Capture the cell that displays the provided text and extract its (X, Y) central coordinate. 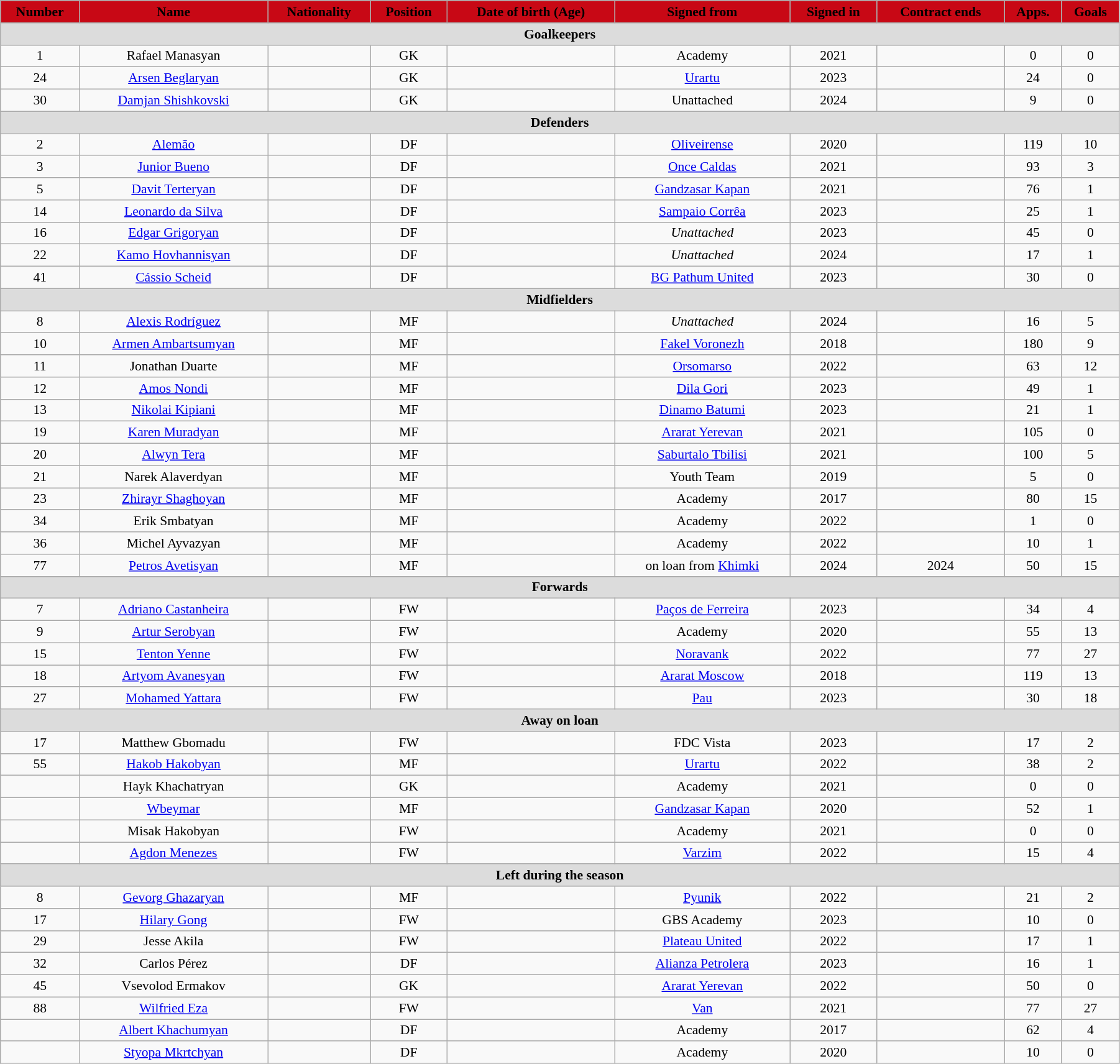
93 (1033, 167)
Jonathan Duarte (174, 366)
Once Caldas (702, 167)
Plateau United (702, 942)
Van (702, 1008)
62 (1033, 1030)
Erik Smbatyan (174, 521)
Zhirayr Shaghoyan (174, 499)
Vsevolod Ermakov (174, 986)
29 (40, 942)
20 (40, 455)
Alexis Rodríguez (174, 322)
76 (1033, 189)
23 (40, 499)
Wilfried Eza (174, 1008)
Damjan Shishkovski (174, 101)
Oliveirense (702, 145)
Carlos Pérez (174, 964)
88 (40, 1008)
49 (1033, 388)
52 (1033, 809)
Signed in (833, 12)
Davit Terteryan (174, 189)
7 (40, 610)
Alwyn Tera (174, 455)
22 (40, 255)
Position (409, 12)
Left during the season (560, 876)
Ararat Moscow (702, 676)
Noravank (702, 654)
Orsomarso (702, 366)
25 (1033, 211)
63 (1033, 366)
Tenton Yenne (174, 654)
Paços de Ferreira (702, 610)
36 (40, 543)
Contract ends (941, 12)
Goalkeepers (560, 34)
Narek Alaverdyan (174, 477)
Kamo Hovhannisyan (174, 255)
Defenders (560, 122)
Varzim (702, 853)
Amos Nondi (174, 388)
Misak Hakobyan (174, 831)
Alemão (174, 145)
Saburtalo Tbilisi (702, 455)
Hakob Hakobyan (174, 764)
Mohamed Yattara (174, 699)
Pau (702, 699)
Styopa Mkrtchyan (174, 1053)
on loan from Khimki (702, 566)
41 (40, 278)
180 (1033, 344)
Youth Team (702, 477)
Wbeymar (174, 809)
Karen Muradyan (174, 433)
Junior Bueno (174, 167)
Artur Serobyan (174, 632)
Albert Khachumyan (174, 1030)
Adriano Castanheira (174, 610)
Alianza Petrolera (702, 964)
Dila Gori (702, 388)
Armen Ambartsumyan (174, 344)
Name (174, 12)
105 (1033, 433)
Signed from (702, 12)
Nationality (318, 12)
Number (40, 12)
Pyunik (702, 897)
32 (40, 964)
Matthew Gbomadu (174, 743)
19 (40, 433)
80 (1033, 499)
Apps. (1033, 12)
Midfielders (560, 300)
Arsen Beglaryan (174, 78)
Gevorg Ghazaryan (174, 897)
Rafael Manasyan (174, 56)
Cássio Scheid (174, 278)
GBS Academy (702, 920)
38 (1033, 764)
Edgar Grigoryan (174, 233)
BG Pathum United (702, 278)
Date of birth (Age) (531, 12)
Hilary Gong (174, 920)
Michel Ayvazyan (174, 543)
Petros Avetisyan (174, 566)
14 (40, 211)
2019 (833, 477)
Away on loan (560, 720)
Leonardo da Silva (174, 211)
Goals (1090, 12)
FDC Vista (702, 743)
Jesse Akila (174, 942)
Hayk Khachatryan (174, 787)
11 (40, 366)
Nikolai Kipiani (174, 410)
Dinamo Batumi (702, 410)
Sampaio Corrêa (702, 211)
Fakel Voronezh (702, 344)
100 (1033, 455)
Agdon Menezes (174, 853)
Forwards (560, 587)
Artyom Avanesyan (174, 676)
